Provide the (x, y) coordinate of the cell's center where the given text is located.  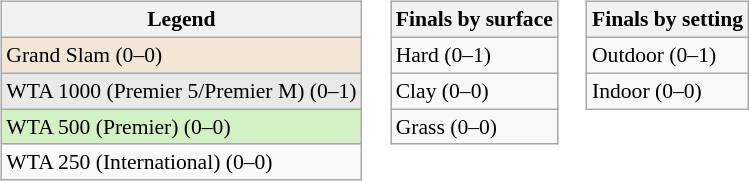
Legend (181, 20)
Grand Slam (0–0) (181, 55)
Finals by surface (474, 20)
Clay (0–0) (474, 91)
WTA 1000 (Premier 5/Premier M) (0–1) (181, 91)
Outdoor (0–1) (668, 55)
Hard (0–1) (474, 55)
Finals by setting (668, 20)
WTA 500 (Premier) (0–0) (181, 127)
WTA 250 (International) (0–0) (181, 162)
Grass (0–0) (474, 127)
Indoor (0–0) (668, 91)
